Return [X, Y] of the center of cell containing provided text 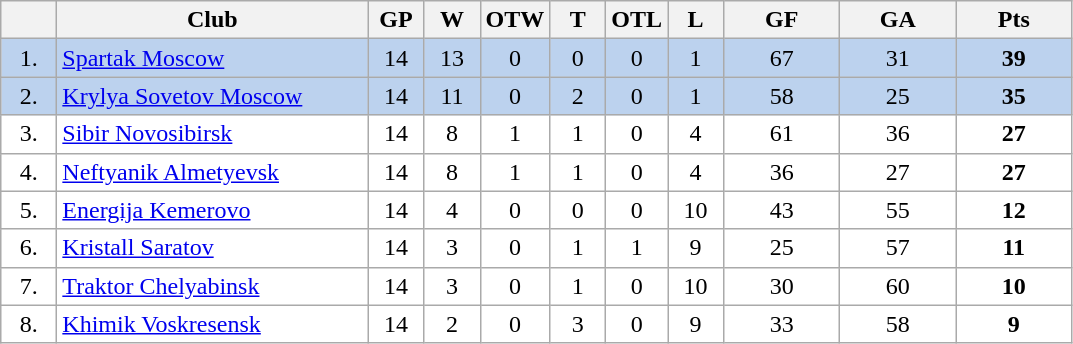
W [452, 20]
55 [898, 210]
3. [29, 134]
Spartak Moscow [212, 58]
33 [782, 324]
61 [782, 134]
GA [898, 20]
GF [782, 20]
5. [29, 210]
Traktor Chelyabinsk [212, 286]
2. [29, 96]
8. [29, 324]
T [578, 20]
57 [898, 248]
13 [452, 58]
31 [898, 58]
L [696, 20]
Energija Kemerovo [212, 210]
39 [1014, 58]
30 [782, 286]
4. [29, 172]
6. [29, 248]
43 [782, 210]
Krylya Sovetov Moscow [212, 96]
GP [396, 20]
Club [212, 20]
60 [898, 286]
OTL [637, 20]
35 [1014, 96]
1. [29, 58]
7. [29, 286]
OTW [515, 20]
Pts [1014, 20]
Khimik Voskresensk [212, 324]
Neftyanik Almetyevsk [212, 172]
Sibir Novosibirsk [212, 134]
12 [1014, 210]
67 [782, 58]
Kristall Saratov [212, 248]
